Scan for the cell matching the given text and deliver its (X, Y) coordinate at center. 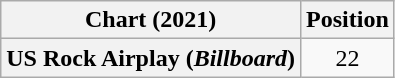
22 (348, 58)
Position (348, 20)
US Rock Airplay (Billboard) (151, 58)
Chart (2021) (151, 20)
